Detect which cell encompasses the target text, then output its [x, y] center coordinate. 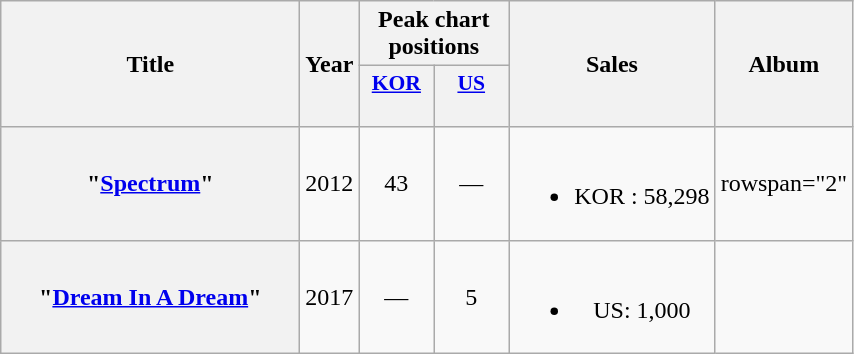
Album [784, 64]
Peak chart positions [434, 34]
"Dream In A Dream" [150, 296]
KOR : 58,298 [612, 184]
2017 [330, 296]
2012 [330, 184]
"Spectrum" [150, 184]
43 [396, 184]
US [472, 96]
5 [472, 296]
Year [330, 64]
rowspan="2" [784, 184]
KOR [396, 96]
Sales [612, 64]
US: 1,000 [612, 296]
Title [150, 64]
